Pinpoint the cell where the given text exists, returning its (x, y) midpoint coordinate. 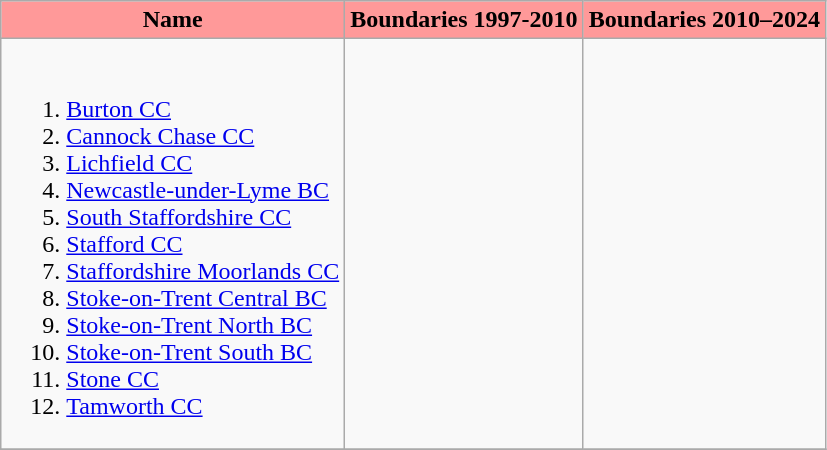
Name (173, 20)
Boundaries 1997-2010 (464, 20)
Boundaries 2010–2024 (704, 20)
